Identify which cell holds the provided text, then report its [x, y] central coordinate. 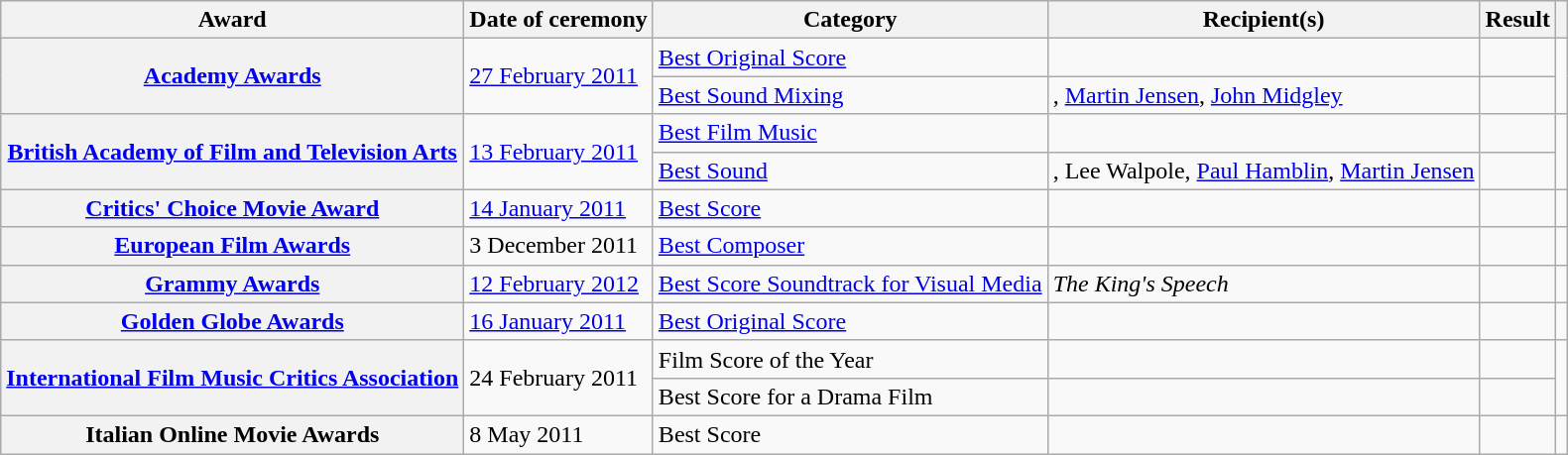
Academy Awards [232, 76]
Golden Globe Awards [232, 321]
Best Sound [850, 171]
12 February 2012 [559, 284]
Best Sound Mixing [850, 95]
3 December 2011 [559, 246]
Film Score of the Year [850, 359]
Award [232, 20]
British Academy of Film and Television Arts [232, 152]
Best Score for a Drama Film [850, 397]
Category [850, 20]
14 January 2011 [559, 208]
Result [1517, 20]
International Film Music Critics Association [232, 378]
8 May 2011 [559, 434]
Grammy Awards [232, 284]
Critics' Choice Movie Award [232, 208]
27 February 2011 [559, 76]
16 January 2011 [559, 321]
Italian Online Movie Awards [232, 434]
, Martin Jensen, John Midgley [1264, 95]
Best Film Music [850, 133]
Recipient(s) [1264, 20]
24 February 2011 [559, 378]
13 February 2011 [559, 152]
European Film Awards [232, 246]
Best Composer [850, 246]
Best Score Soundtrack for Visual Media [850, 284]
The King's Speech [1264, 284]
Date of ceremony [559, 20]
, Lee Walpole, Paul Hamblin, Martin Jensen [1264, 171]
